Pinpoint the cell where the given text exists, returning its (X, Y) midpoint coordinate. 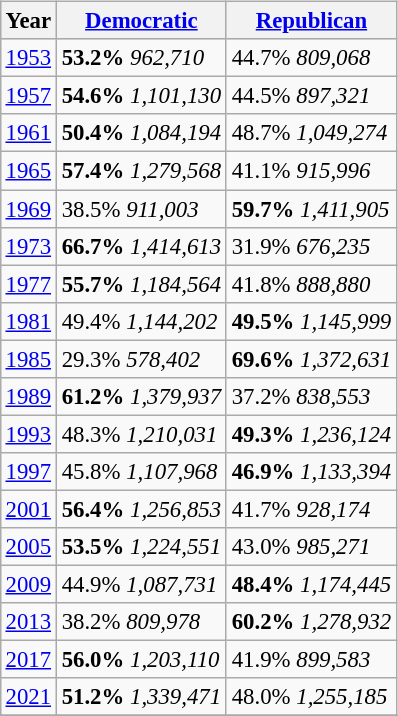
Democratic (141, 21)
45.8% 1,107,968 (141, 472)
44.9% 1,087,731 (141, 584)
38.5% 911,003 (141, 209)
60.2% 1,278,932 (311, 622)
2001 (28, 509)
54.6% 1,101,130 (141, 96)
Republican (311, 21)
44.7% 809,068 (311, 58)
31.9% 676,235 (311, 246)
48.7% 1,049,274 (311, 133)
Year (28, 21)
2017 (28, 660)
49.4% 1,144,202 (141, 321)
59.7% 1,411,905 (311, 209)
48.3% 1,210,031 (141, 434)
49.5% 1,145,999 (311, 321)
1965 (28, 171)
41.9% 899,583 (311, 660)
66.7% 1,414,613 (141, 246)
1969 (28, 209)
44.5% 897,321 (311, 96)
1989 (28, 396)
61.2% 1,379,937 (141, 396)
48.0% 1,255,185 (311, 697)
37.2% 838,553 (311, 396)
2013 (28, 622)
1985 (28, 359)
51.2% 1,339,471 (141, 697)
1973 (28, 246)
1993 (28, 434)
1953 (28, 58)
56.4% 1,256,853 (141, 509)
38.2% 809,978 (141, 622)
41.8% 888,880 (311, 284)
55.7% 1,184,564 (141, 284)
2021 (28, 697)
50.4% 1,084,194 (141, 133)
2005 (28, 547)
57.4% 1,279,568 (141, 171)
1961 (28, 133)
53.5% 1,224,551 (141, 547)
49.3% 1,236,124 (311, 434)
1997 (28, 472)
46.9% 1,133,394 (311, 472)
41.7% 928,174 (311, 509)
69.6% 1,372,631 (311, 359)
48.4% 1,174,445 (311, 584)
2009 (28, 584)
29.3% 578,402 (141, 359)
56.0% 1,203,110 (141, 660)
41.1% 915,996 (311, 171)
1977 (28, 284)
1981 (28, 321)
1957 (28, 96)
53.2% 962,710 (141, 58)
43.0% 985,271 (311, 547)
